Detect which cell encompasses the target text, then output its [X, Y] center coordinate. 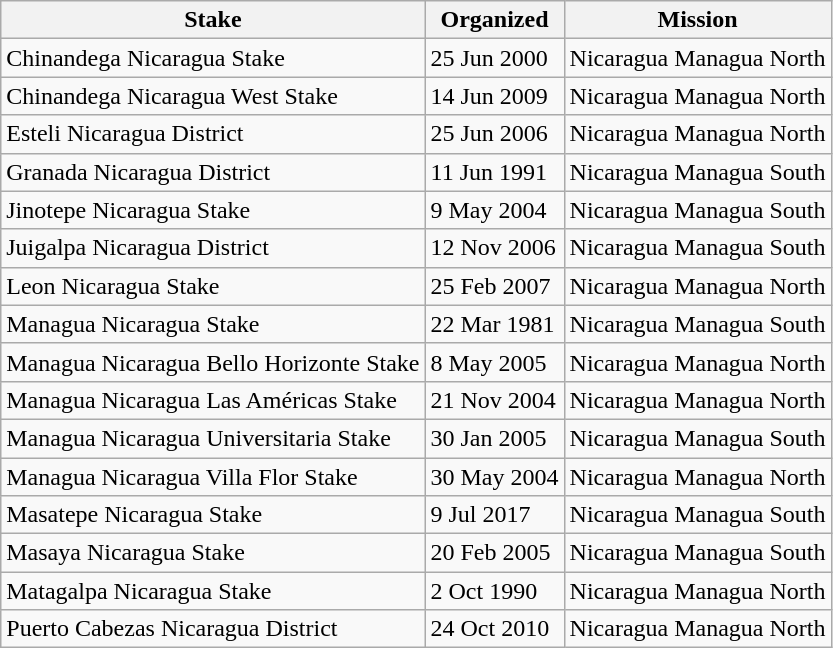
2 Oct 1990 [494, 591]
Jinotepe Nicaragua Stake [213, 210]
24 Oct 2010 [494, 629]
Esteli Nicaragua District [213, 134]
14 Jun 2009 [494, 96]
30 Jan 2005 [494, 438]
Managua Nicaragua Stake [213, 324]
25 Feb 2007 [494, 286]
Leon Nicaragua Stake [213, 286]
9 Jul 2017 [494, 515]
22 Mar 1981 [494, 324]
Organized [494, 20]
25 Jun 2000 [494, 58]
Granada Nicaragua District [213, 172]
9 May 2004 [494, 210]
Puerto Cabezas Nicaragua District [213, 629]
Stake [213, 20]
Managua Nicaragua Bello Horizonte Stake [213, 362]
Managua Nicaragua Las Américas Stake [213, 400]
Chinandega Nicaragua West Stake [213, 96]
11 Jun 1991 [494, 172]
8 May 2005 [494, 362]
Chinandega Nicaragua Stake [213, 58]
Managua Nicaragua Villa Flor Stake [213, 477]
30 May 2004 [494, 477]
Managua Nicaragua Universitaria Stake [213, 438]
Masatepe Nicaragua Stake [213, 515]
Masaya Nicaragua Stake [213, 553]
12 Nov 2006 [494, 248]
21 Nov 2004 [494, 400]
Mission [698, 20]
Matagalpa Nicaragua Stake [213, 591]
Juigalpa Nicaragua District [213, 248]
20 Feb 2005 [494, 553]
25 Jun 2006 [494, 134]
